For the text-containing cell, return its midpoint in [X, Y] coordinate format. 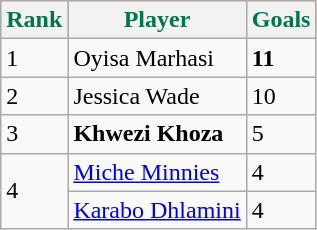
Rank [34, 20]
Miche Minnies [157, 172]
Goals [281, 20]
3 [34, 134]
2 [34, 96]
Oyisa Marhasi [157, 58]
Karabo Dhlamini [157, 210]
1 [34, 58]
Khwezi Khoza [157, 134]
10 [281, 96]
Player [157, 20]
11 [281, 58]
Jessica Wade [157, 96]
5 [281, 134]
